Locate the cell with the specified text and output its (X, Y) center coordinate. 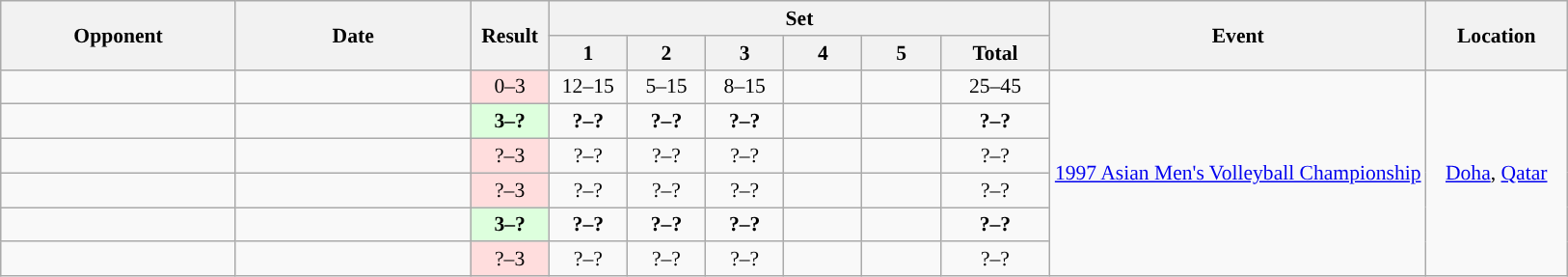
1 (588, 53)
5–15 (665, 87)
0–3 (509, 87)
1997 Asian Men's Volleyball Championship (1238, 173)
Opponent (119, 35)
12–15 (588, 87)
3 (744, 53)
Date (353, 35)
Location (1497, 35)
5 (901, 53)
Doha, Qatar (1497, 173)
Set (799, 18)
Total (995, 53)
8–15 (744, 87)
25–45 (995, 87)
2 (665, 53)
Result (509, 35)
Event (1238, 35)
4 (824, 53)
